Return [x, y] of the center of cell containing provided text 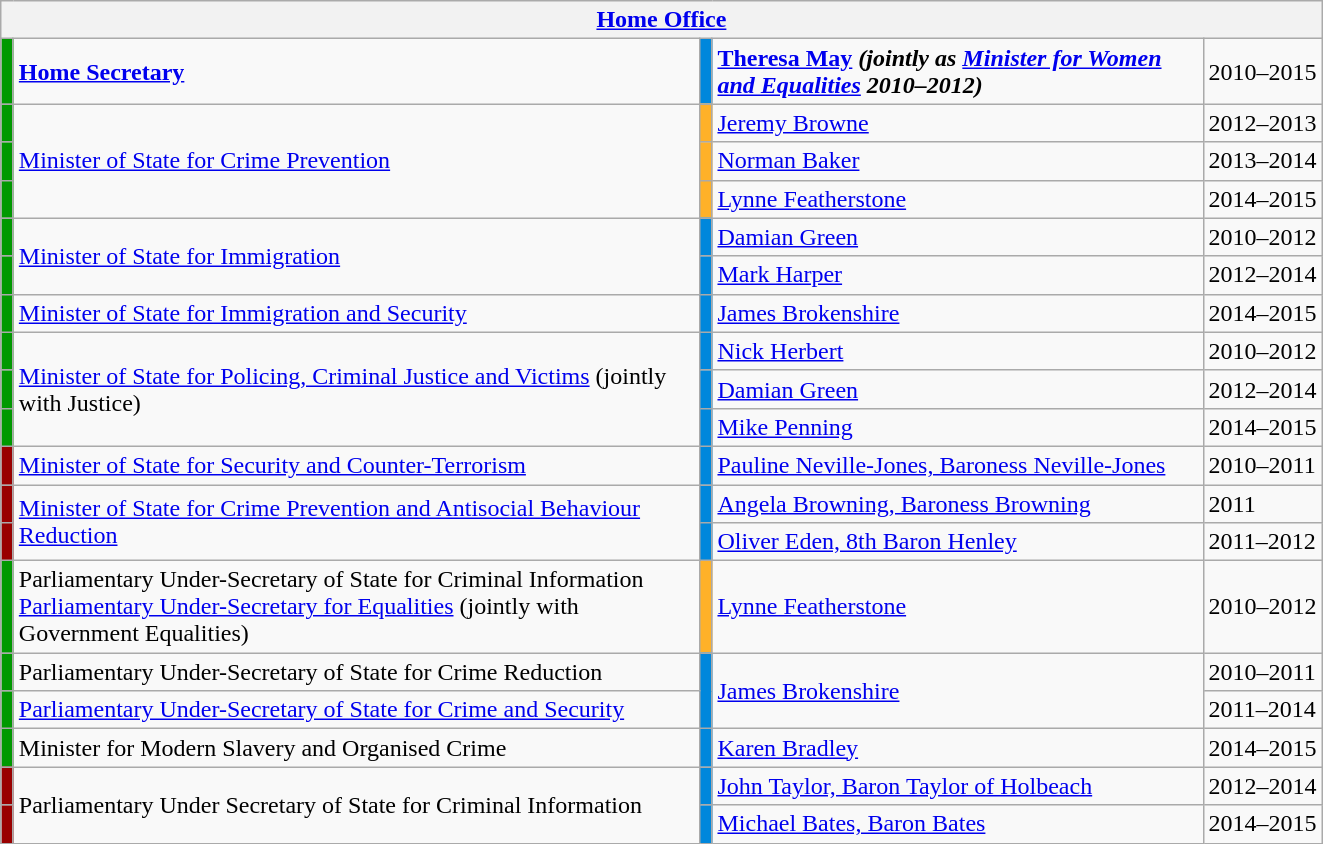
Minister of State for Policing, Criminal Justice and Victims (jointly with Justice) [356, 389]
2012–2013 [1262, 123]
Home Office [662, 20]
2013–2014 [1262, 161]
Oliver Eden, 8th Baron Henley [958, 542]
Minister for Modern Slavery and Organised Crime [356, 748]
Minister of State for Immigration [356, 256]
2010–2015 [1262, 72]
Parliamentary Under-Secretary of State for Crime and Security [356, 710]
Minister of State for Crime Prevention and Antisocial Behaviour Reduction [356, 522]
Minister of State for Security and Counter-Terrorism [356, 465]
Jeremy Browne [958, 123]
Mark Harper [958, 275]
Theresa May (jointly as Minister for Women and Equalities 2010–2012) [958, 72]
Norman Baker [958, 161]
John Taylor, Baron Taylor of Holbeach [958, 786]
Mike Penning [958, 427]
Pauline Neville-Jones, Baroness Neville-Jones [958, 465]
Home Secretary [356, 72]
2011–2012 [1262, 542]
Michael Bates, Baron Bates [958, 824]
Parliamentary Under-Secretary of State for Criminal Information Parliamentary Under-Secretary for Equalities (jointly with Government Equalities) [356, 607]
Karen Bradley [958, 748]
Angela Browning, Baroness Browning [958, 503]
2011–2014 [1262, 710]
Nick Herbert [958, 351]
Minister of State for Immigration and Security [356, 313]
Parliamentary Under Secretary of State for Criminal Information [356, 805]
Minister of State for Crime Prevention [356, 161]
2011 [1262, 503]
Parliamentary Under-Secretary of State for Crime Reduction [356, 672]
